Locate the cell with the specified text and output its (X, Y) center coordinate. 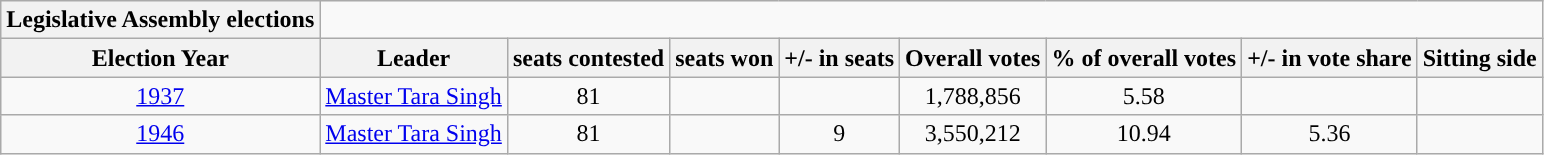
5.58 (1144, 96)
Legislative Assembly elections (160, 20)
5.36 (1330, 134)
3,550,212 (973, 134)
1937 (160, 96)
seats won (724, 58)
Election Year (160, 58)
Leader (414, 58)
10.94 (1144, 134)
% of overall votes (1144, 58)
seats contested (588, 58)
9 (840, 134)
+/- in vote share (1330, 58)
Overall votes (973, 58)
+/- in seats (840, 58)
1,788,856 (973, 96)
1946 (160, 134)
Sitting side (1480, 58)
